Output the (X, Y) coordinate of the center of the cell containing the given text.  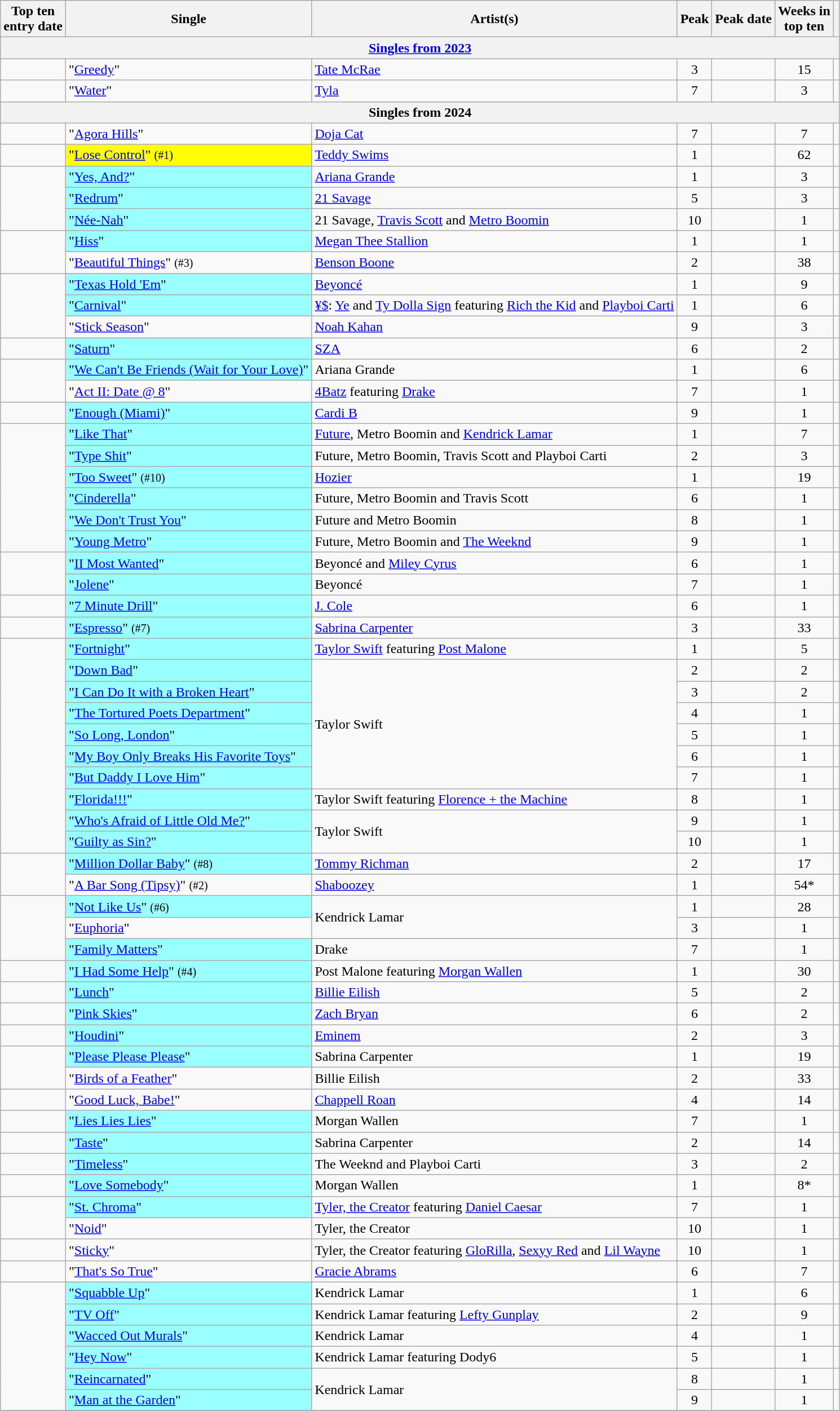
"7 Minute Drill" (188, 606)
"Beautiful Things" (#3) (188, 262)
Singles from 2023 (421, 48)
8* (804, 1185)
Tyler, the Creator featuring GloRilla, Sexyy Red and Lil Wayne (494, 1250)
"Love Somebody" (188, 1185)
"Euphoria" (188, 928)
"Wacced Out Murals" (188, 1336)
"Down Bad" (188, 671)
Tate McRae (494, 69)
30 (804, 971)
"We Can't Be Friends (Wait for Your Love)" (188, 370)
62 (804, 155)
Tyla (494, 91)
"Guilty as Sin?" (188, 842)
"Please Please Please" (188, 1057)
"Lies Lies Lies" (188, 1121)
Singles from 2024 (421, 112)
"Sticky" (188, 1250)
Benson Boone (494, 262)
Future, Metro Boomin and Kendrick Lamar (494, 434)
Zach Bryan (494, 1014)
J. Cole (494, 606)
38 (804, 262)
Megan Thee Stallion (494, 241)
"Espresso" (#7) (188, 628)
"Hey Now" (188, 1357)
"Enough (Miami)" (188, 413)
SZA (494, 349)
"Not Like Us" (#6) (188, 906)
"II Most Wanted" (188, 563)
"Agora Hills" (188, 134)
The Weeknd and Playboi Carti (494, 1164)
Taylor Swift featuring Post Malone (494, 649)
Doja Cat (494, 134)
Future and Metro Boomin (494, 520)
"St. Chroma" (188, 1207)
"Family Matters" (188, 949)
15 (804, 69)
Tommy Richman (494, 863)
Tyler, the Creator (494, 1228)
"Florida!!!" (188, 799)
"Good Luck, Babe!" (188, 1100)
21 Savage, Travis Scott and Metro Boomin (494, 219)
"Pink Skies" (188, 1014)
Weeks intop ten (804, 19)
¥$: Ye and Ty Dolla Sign featuring Rich the Kid and Playboi Carti (494, 306)
"Act II: Date @ 8" (188, 391)
"Yes, And?" (188, 177)
Noah Kahan (494, 327)
Future, Metro Boomin and The Weeknd (494, 541)
"Stick Season" (188, 327)
"That's So True" (188, 1271)
"Reincarnated" (188, 1379)
Gracie Abrams (494, 1271)
"Squabble Up" (188, 1293)
"TV Off" (188, 1315)
Single (188, 19)
54* (804, 885)
"The Tortured Poets Department" (188, 713)
"Née-Nah" (188, 219)
"Like That" (188, 434)
"We Don't Trust You" (188, 520)
Taylor Swift featuring Florence + the Machine (494, 799)
"Houdini" (188, 1035)
Future, Metro Boomin and Travis Scott (494, 499)
"A Bar Song (Tipsy)" (#2) (188, 885)
"I Can Do It with a Broken Heart" (188, 692)
Shaboozey (494, 885)
Peak date (744, 19)
"Jolene" (188, 584)
"Young Metro" (188, 541)
21 Savage (494, 198)
"Texas Hold 'Em" (188, 284)
4Batz featuring Drake (494, 391)
"Cinderella" (188, 499)
Kendrick Lamar featuring Dody6 (494, 1357)
"Water" (188, 91)
Tyler, the Creator featuring Daniel Caesar (494, 1207)
"Carnival" (188, 306)
"Birds of a Feather" (188, 1078)
"Fortnight" (188, 649)
Future, Metro Boomin, Travis Scott and Playboi Carti (494, 456)
"Lunch" (188, 993)
Eminem (494, 1035)
Peak (695, 19)
"But Daddy I Love Him" (188, 778)
"Million Dollar Baby" (#8) (188, 863)
"Who's Afraid of Little Old Me?" (188, 821)
"Greedy" (188, 69)
17 (804, 863)
"My Boy Only Breaks His Favorite Toys" (188, 756)
"Noid" (188, 1228)
"Man at the Garden" (188, 1400)
Beyoncé and Miley Cyrus (494, 563)
Kendrick Lamar featuring Lefty Gunplay (494, 1315)
Top tenentry date (33, 19)
"Timeless" (188, 1164)
28 (804, 906)
Drake (494, 949)
"Lose Control" (#1) (188, 155)
Hozier (494, 477)
"Saturn" (188, 349)
"I Had Some Help" (#4) (188, 971)
Teddy Swims (494, 155)
"So Long, London" (188, 735)
"Too Sweet" (#10) (188, 477)
Chappell Roan (494, 1100)
Artist(s) (494, 19)
Cardi B (494, 413)
"Redrum" (188, 198)
"Taste" (188, 1143)
"Type Shit" (188, 456)
"Hiss" (188, 241)
Post Malone featuring Morgan Wallen (494, 971)
